Determine the [x, y] coordinate at the center of the cell enclosing the given text.  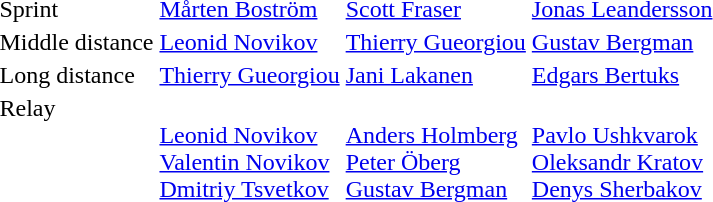
Leonid Novikov [250, 42]
Jani Lakanen [436, 75]
